Return the [X, Y] coordinate for the center point of the cell that contains the specified text.  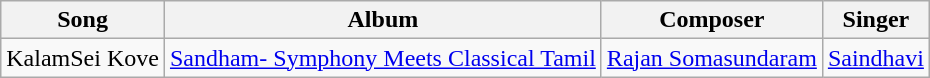
Composer [712, 20]
Sandham- Symphony Meets Classical Tamil [382, 58]
Saindhavi [876, 58]
Album [382, 20]
Singer [876, 20]
Song [83, 20]
KalamSei Kove [83, 58]
Rajan Somasundaram [712, 58]
